For the text-containing cell, return its midpoint in (x, y) coordinate format. 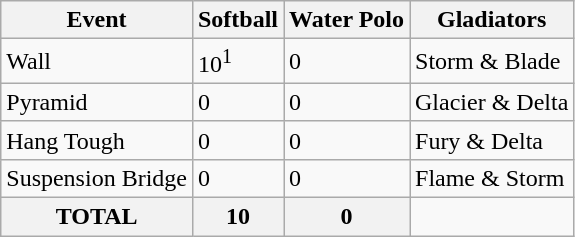
10 (238, 217)
Glacier & Delta (492, 102)
Pyramid (97, 102)
Gladiators (492, 20)
Flame & Storm (492, 178)
Water Polo (347, 20)
Softball (238, 20)
Storm & Blade (492, 62)
Wall (97, 62)
Hang Tough (97, 140)
Fury & Delta (492, 140)
101 (238, 62)
TOTAL (97, 217)
Suspension Bridge (97, 178)
Event (97, 20)
